For the text-containing cell, return its midpoint in [X, Y] coordinate format. 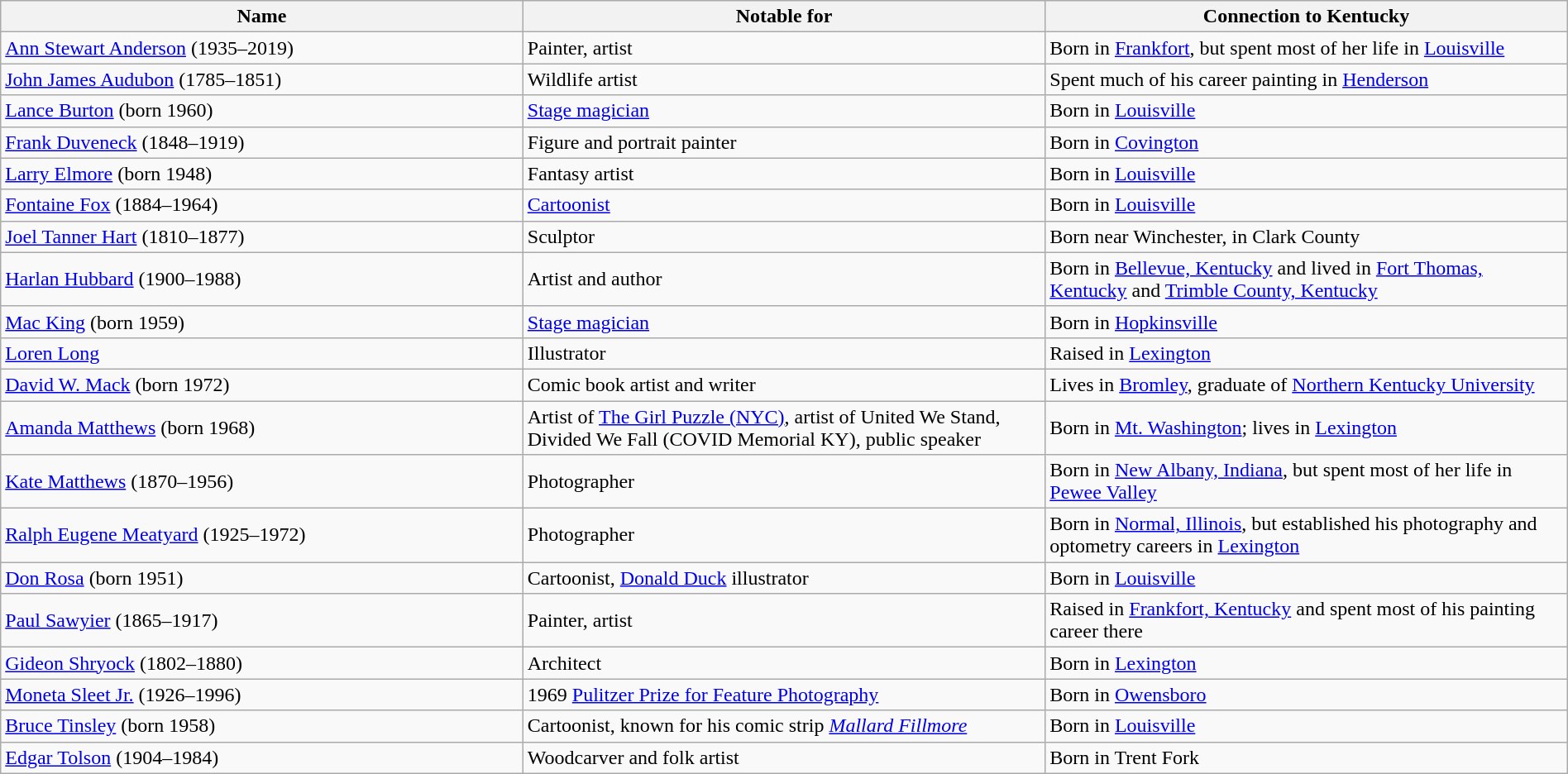
Born in Covington [1307, 142]
Mac King (born 1959) [262, 322]
Kate Matthews (1870–1956) [262, 481]
Connection to Kentucky [1307, 17]
Born in Trent Fork [1307, 757]
Born in Normal, Illinois, but established his photography and optometry careers in Lexington [1307, 536]
Don Rosa (born 1951) [262, 578]
Illustrator [784, 353]
Architect [784, 663]
Raised in Lexington [1307, 353]
John James Audubon (1785–1851) [262, 79]
Joel Tanner Hart (1810–1877) [262, 236]
Name [262, 17]
Amanda Matthews (born 1968) [262, 427]
Cartoonist, known for his comic strip Mallard Fillmore [784, 726]
Paul Sawyier (1865–1917) [262, 620]
Moneta Sleet Jr. (1926–1996) [262, 695]
Born in Frankfort, but spent most of her life in Louisville [1307, 48]
Fantasy artist [784, 174]
Lives in Bromley, graduate of Northern Kentucky University [1307, 385]
Harlan Hubbard (1900–1988) [262, 279]
Bruce Tinsley (born 1958) [262, 726]
Born in Mt. Washington; lives in Lexington [1307, 427]
Cartoonist, Donald Duck illustrator [784, 578]
David W. Mack (born 1972) [262, 385]
Ann Stewart Anderson (1935–2019) [262, 48]
Raised in Frankfort, Kentucky and spent most of his painting career there [1307, 620]
Born in Lexington [1307, 663]
Artist and author [784, 279]
Born in Owensboro [1307, 695]
Born in Bellevue, Kentucky and lived in Fort Thomas, Kentucky and Trimble County, Kentucky [1307, 279]
Figure and portrait painter [784, 142]
1969 Pulitzer Prize for Feature Photography [784, 695]
Born in New Albany, Indiana, but spent most of her life in Pewee Valley [1307, 481]
Fontaine Fox (1884–1964) [262, 205]
Larry Elmore (born 1948) [262, 174]
Ralph Eugene Meatyard (1925–1972) [262, 536]
Comic book artist and writer [784, 385]
Frank Duveneck (1848–1919) [262, 142]
Loren Long [262, 353]
Born near Winchester, in Clark County [1307, 236]
Woodcarver and folk artist [784, 757]
Wildlife artist [784, 79]
Artist of The Girl Puzzle (NYC), artist of United We Stand, Divided We Fall (COVID Memorial KY), public speaker [784, 427]
Lance Burton (born 1960) [262, 111]
Born in Hopkinsville [1307, 322]
Spent much of his career painting in Henderson [1307, 79]
Sculptor [784, 236]
Cartoonist [784, 205]
Notable for [784, 17]
Gideon Shryock (1802–1880) [262, 663]
Edgar Tolson (1904–1984) [262, 757]
